Return [x, y] of the center of cell containing provided text 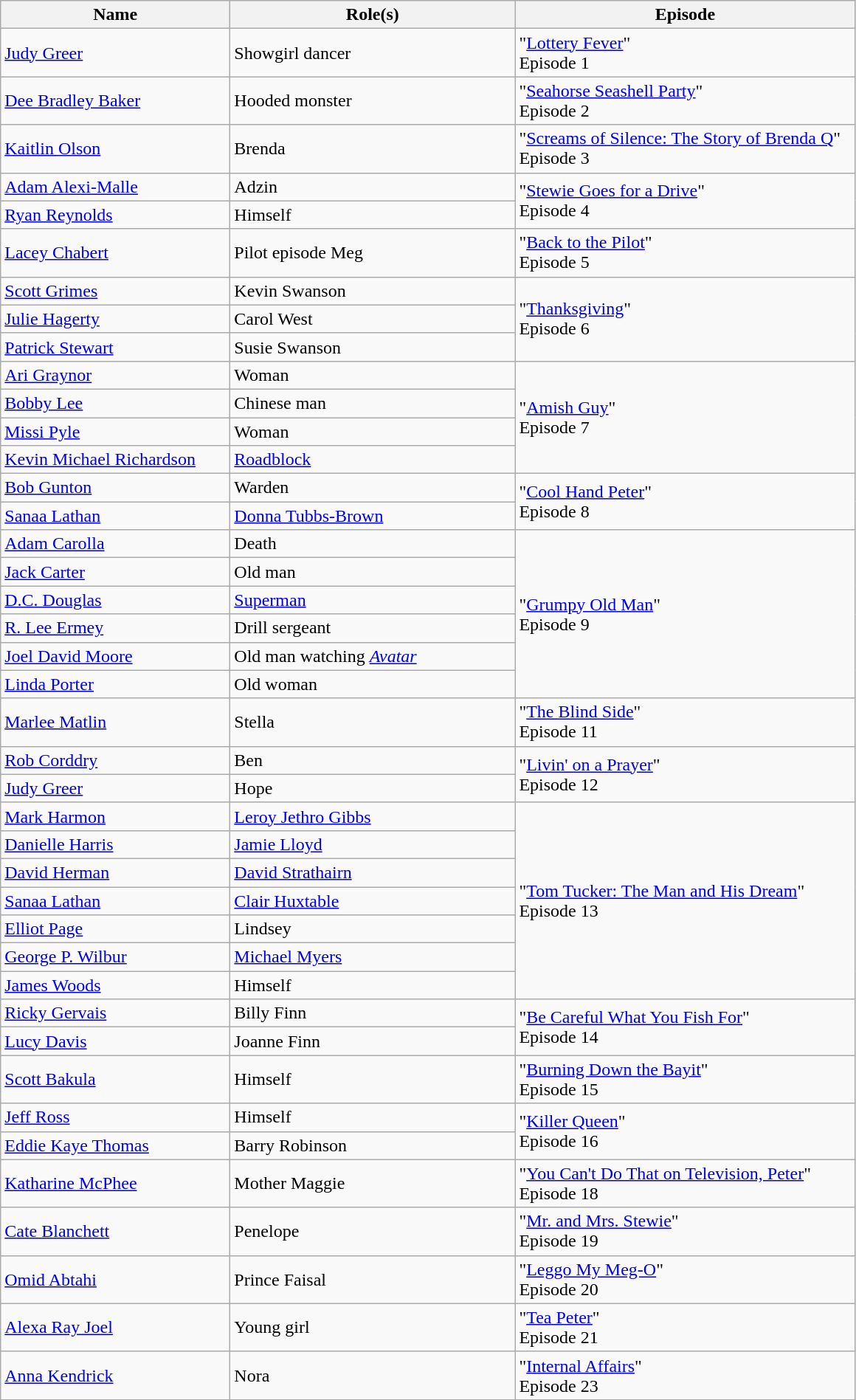
Missi Pyle [115, 432]
Mother Maggie [373, 1184]
Linda Porter [115, 684]
R. Lee Ermey [115, 628]
Leroy Jethro Gibbs [373, 816]
Role(s) [373, 15]
Kaitlin Olson [115, 149]
Jeff Ross [115, 1117]
Jamie Lloyd [373, 844]
Alexa Ray Joel [115, 1327]
Elliot Page [115, 929]
Kevin Michael Richardson [115, 460]
Kevin Swanson [373, 291]
Roadblock [373, 460]
Young girl [373, 1327]
Joel David Moore [115, 656]
Name [115, 15]
Warden [373, 488]
David Strathairn [373, 872]
"Screams of Silence: The Story of Brenda Q"Episode 3 [685, 149]
"Tom Tucker: The Man and His Dream"Episode 13 [685, 900]
Penelope [373, 1231]
"Mr. and Mrs. Stewie"Episode 19 [685, 1231]
"Grumpy Old Man"Episode 9 [685, 614]
Lindsey [373, 929]
Jack Carter [115, 572]
"The Blind Side"Episode 11 [685, 722]
Julie Hagerty [115, 319]
Anna Kendrick [115, 1376]
"Burning Down the Bayit"Episode 15 [685, 1079]
Hope [373, 788]
Eddie Kaye Thomas [115, 1145]
"Amish Guy"Episode 7 [685, 417]
Old man [373, 572]
Marlee Matlin [115, 722]
Chinese man [373, 403]
Hooded monster [373, 100]
James Woods [115, 985]
Episode [685, 15]
Showgirl dancer [373, 53]
Lucy Davis [115, 1041]
"You Can't Do That on Television, Peter"Episode 18 [685, 1184]
Dee Bradley Baker [115, 100]
David Herman [115, 872]
Bob Gunton [115, 488]
"Thanksgiving"Episode 6 [685, 319]
Brenda [373, 149]
Stella [373, 722]
Pilot episode Meg [373, 252]
Ari Graynor [115, 375]
Katharine McPhee [115, 1184]
Cate Blanchett [115, 1231]
Old man watching Avatar [373, 656]
Susie Swanson [373, 347]
Scott Grimes [115, 291]
"Stewie Goes for a Drive"Episode 4 [685, 201]
Ryan Reynolds [115, 215]
Lacey Chabert [115, 252]
"Livin' on a Prayer"Episode 12 [685, 774]
Drill sergeant [373, 628]
Donna Tubbs-Brown [373, 516]
"Seahorse Seashell Party"Episode 2 [685, 100]
Adam Carolla [115, 544]
"Back to the Pilot"Episode 5 [685, 252]
Rob Corddry [115, 760]
D.C. Douglas [115, 600]
Carol West [373, 319]
Ben [373, 760]
"Be Careful What You Fish For"Episode 14 [685, 1027]
Scott Bakula [115, 1079]
Barry Robinson [373, 1145]
Michael Myers [373, 957]
George P. Wilbur [115, 957]
Omid Abtahi [115, 1280]
Old woman [373, 684]
"Leggo My Meg-O"Episode 20 [685, 1280]
Danielle Harris [115, 844]
Superman [373, 600]
Mark Harmon [115, 816]
"Internal Affairs"Episode 23 [685, 1376]
Patrick Stewart [115, 347]
Adzin [373, 187]
Bobby Lee [115, 403]
Ricky Gervais [115, 1013]
Death [373, 544]
"Tea Peter"Episode 21 [685, 1327]
Adam Alexi-Malle [115, 187]
"Killer Queen"Episode 16 [685, 1131]
Billy Finn [373, 1013]
Clair Huxtable [373, 901]
"Lottery Fever"Episode 1 [685, 53]
Prince Faisal [373, 1280]
Nora [373, 1376]
Joanne Finn [373, 1041]
"Cool Hand Peter"Episode 8 [685, 502]
